Capture the cell that displays the provided text and extract its (X, Y) central coordinate. 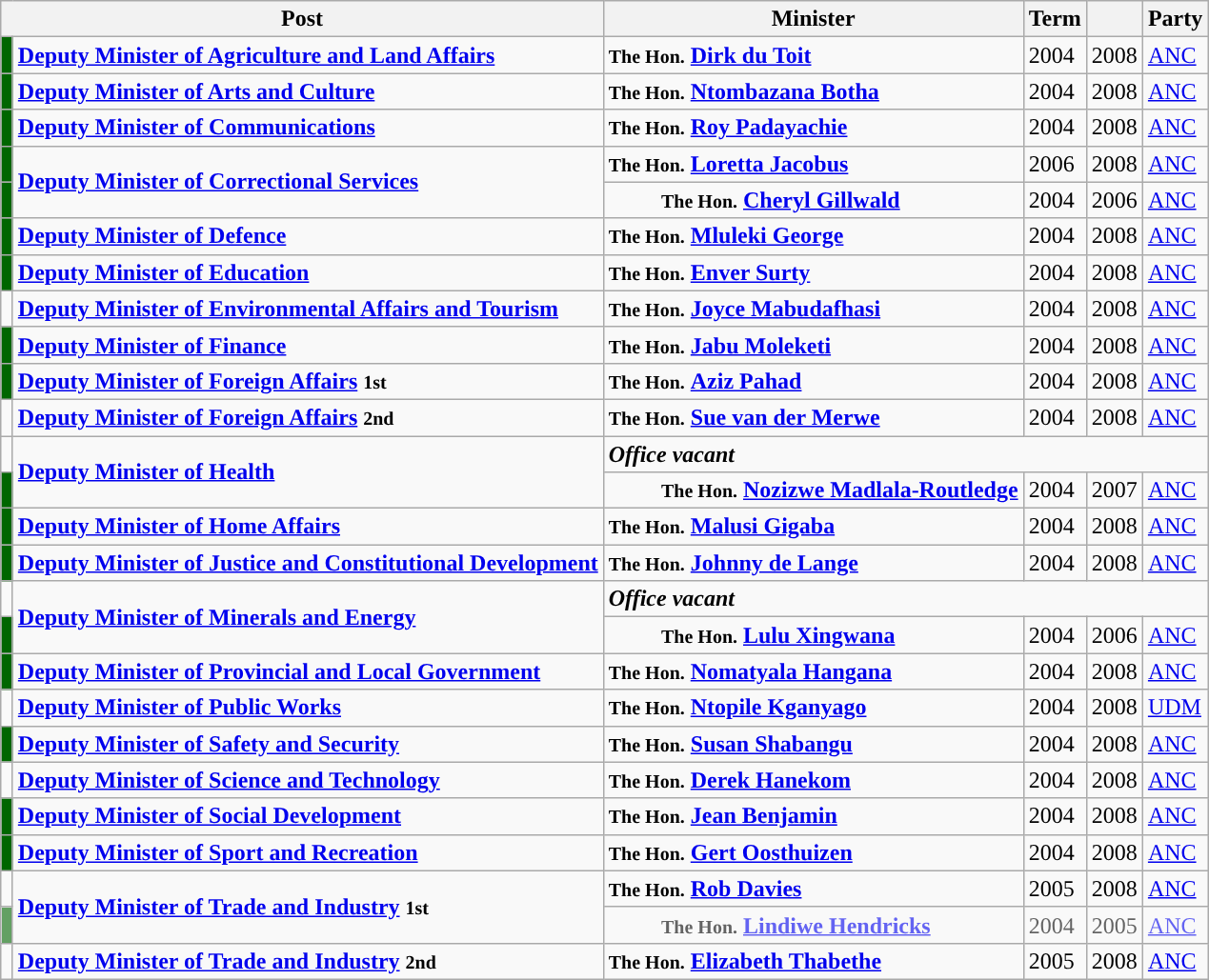
The Hon. Nomatyala Hangana (814, 671)
Party (1175, 19)
The Hon. Ntombazana Botha (814, 91)
The Hon. Johnny de Lange (814, 563)
The Hon. Cheryl Gillwald (814, 200)
Deputy Minister of Defence (308, 236)
The Hon. Derek Hanekom (814, 780)
The Hon. Ntopile Kganyago (814, 708)
The Hon. Elizabeth Thabethe (814, 961)
Deputy Minister of Health (308, 472)
The Hon. Joyce Mabudafhasi (814, 309)
The Hon. Malusi Gigaba (814, 527)
UDM (1175, 708)
The Hon. Gert Oosthuizen (814, 852)
2007 (1115, 490)
Deputy Minister of Education (308, 272)
Deputy Minister of Safety and Security (308, 744)
The Hon. Jean Benjamin (814, 816)
Deputy Minister of Trade and Industry 2nd (308, 961)
The Hon. Jabu Moleketi (814, 345)
Minister (814, 19)
Deputy Minister of Environmental Affairs and Tourism (308, 309)
Deputy Minister of Correctional Services (308, 182)
Deputy Minister of Home Affairs (308, 527)
Deputy Minister of Trade and Industry 1st (308, 907)
Term (1055, 19)
The Hon. Dirk du Toit (814, 55)
The Hon. Enver Surty (814, 272)
The Hon. Mluleki George (814, 236)
The Hon. Sue van der Merwe (814, 417)
Deputy Minister of Communications (308, 128)
The Hon. Aziz Pahad (814, 381)
The Hon. Roy Padayachie (814, 128)
Deputy Minister of Science and Technology (308, 780)
The Hon. Lindiwe Hendricks (814, 925)
Deputy Minister of Public Works (308, 708)
Deputy Minister of Finance (308, 345)
The Hon. Rob Davies (814, 889)
Deputy Minister of Provincial and Local Government (308, 671)
The Hon. Nozizwe Madlala-Routledge (814, 490)
Deputy Minister of Foreign Affairs 1st (308, 381)
The Hon. Lulu Xingwana (814, 635)
Deputy Minister of Social Development (308, 816)
Deputy Minister of Arts and Culture (308, 91)
The Hon. Loretta Jacobus (814, 164)
Deputy Minister of Agriculture and Land Affairs (308, 55)
Deputy Minister of Sport and Recreation (308, 852)
The Hon. Susan Shabangu (814, 744)
Deputy Minister of Justice and Constitutional Development (308, 563)
Post (303, 19)
Deputy Minister of Foreign Affairs 2nd (308, 417)
Deputy Minister of Minerals and Energy (308, 617)
